Detect which cell encompasses the target text, then output its [x, y] center coordinate. 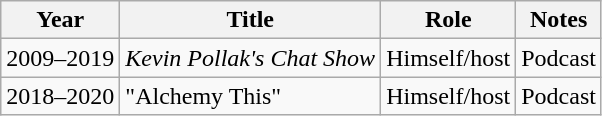
Role [448, 20]
Year [60, 20]
Title [250, 20]
2009–2019 [60, 58]
Kevin Pollak's Chat Show [250, 58]
"Alchemy This" [250, 96]
Notes [559, 20]
2018–2020 [60, 96]
